Return [X, Y] of the center of cell containing provided text 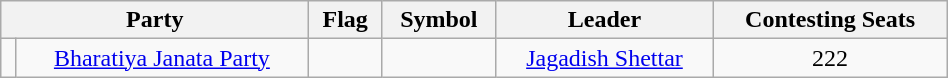
222 [830, 58]
Party [155, 20]
Flag [346, 20]
Jagadish Shettar [604, 58]
Contesting Seats [830, 20]
Bharatiya Janata Party [162, 58]
Leader [604, 20]
Symbol [439, 20]
